Identify which cell holds the provided text, then report its (X, Y) central coordinate. 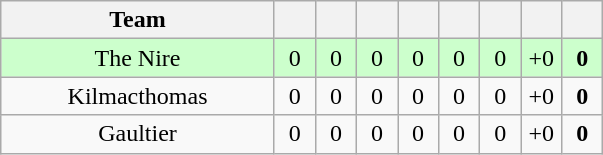
Team (138, 20)
The Nire (138, 58)
Kilmacthomas (138, 96)
Gaultier (138, 134)
